Output the [x, y] coordinate of the center of the cell containing the given text.  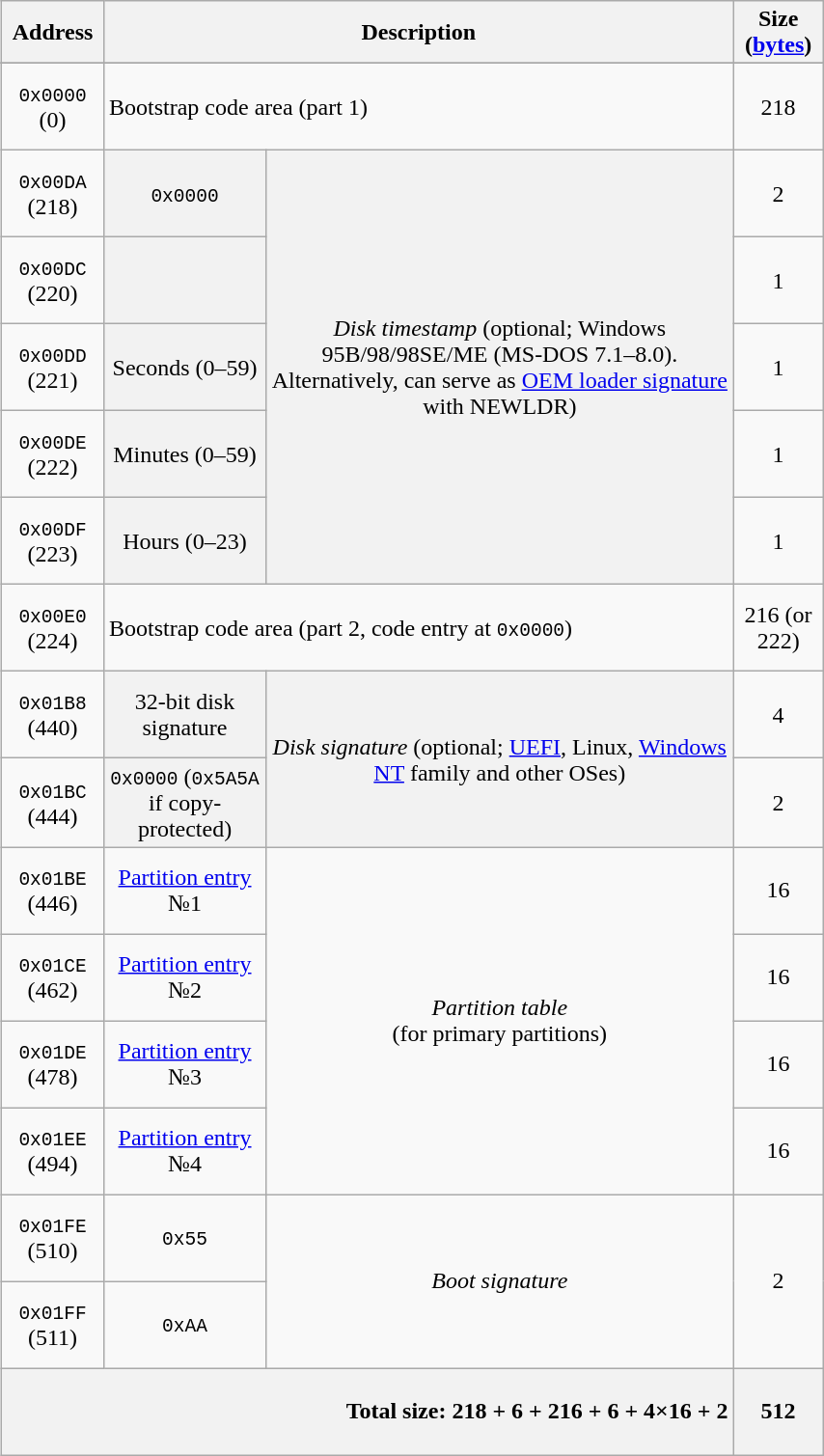
0x01BC (444) [53, 803]
0x0000 (0x5A5A if copy-protected) [184, 803]
0x0000 (0) [53, 107]
0x01FF (511) [53, 1325]
0x00DE (222) [53, 454]
Disk signature (optional; UEFI, Linux, Windows NT family and other OSes) [500, 759]
Partition entry №1 [184, 891]
Partition table(for primary partitions) [500, 1021]
Size(bytes) [778, 33]
0x00DD (221) [53, 368]
0x00DF (223) [53, 541]
Boot signature [500, 1281]
0x00E0 (224) [53, 628]
Description [418, 33]
Partition entry №2 [184, 977]
0x01DE (478) [53, 1064]
Seconds (0–59) [184, 368]
Hours (0–23) [184, 541]
216 (or 222) [778, 628]
0x01FE (510) [53, 1238]
0x00DC (220) [53, 281]
0x01B8 (440) [53, 715]
0x01BE (446) [53, 891]
Partition entry №3 [184, 1064]
0x00DA (218) [53, 194]
Disk timestamp (optional; Windows 95B/98/98SE/ME (MS-DOS 7.1–8.0). Alternatively, can serve as OEM loader signature with NEWLDR) [500, 368]
Partition entry №4 [184, 1151]
Address [53, 33]
0x0000 [184, 194]
4 [778, 715]
Total size: 218 + 6 + 216 + 6 + 4×16 + 2 [368, 1412]
0x01EE (494) [53, 1151]
0xAA [184, 1325]
512 [778, 1412]
0x55 [184, 1238]
Bootstrap code area (part 2, code entry at 0x0000) [418, 628]
Bootstrap code area (part 1) [418, 107]
218 [778, 107]
32-bit disk signature [184, 715]
Minutes (0–59) [184, 454]
0x01CE (462) [53, 977]
